Find where the given text appears and provide that cell's center as (X, Y) coordinate. 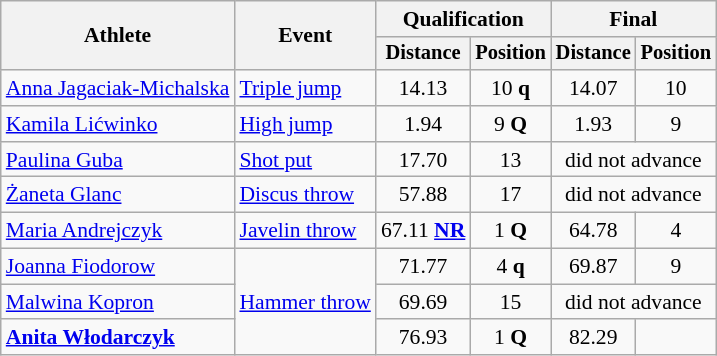
Hammer throw (304, 302)
Maria Andrejczyk (118, 231)
Anita Włodarczyk (118, 338)
Shot put (304, 160)
10 (676, 88)
Qualification (464, 19)
17 (510, 195)
Joanna Fiodorow (118, 267)
Event (304, 36)
10 q (510, 88)
Kamila Lićwinko (118, 124)
1.94 (423, 124)
High jump (304, 124)
Żaneta Glanc (118, 195)
Anna Jagaciak-Michalska (118, 88)
14.13 (423, 88)
17.70 (423, 160)
Javelin throw (304, 231)
13 (510, 160)
14.07 (594, 88)
Athlete (118, 36)
4 q (510, 267)
Triple jump (304, 88)
Discus throw (304, 195)
64.78 (594, 231)
69.69 (423, 302)
76.93 (423, 338)
Malwina Kopron (118, 302)
4 (676, 231)
9 Q (510, 124)
67.11 NR (423, 231)
15 (510, 302)
Final (634, 19)
1.93 (594, 124)
69.87 (594, 267)
82.29 (594, 338)
71.77 (423, 267)
57.88 (423, 195)
Paulina Guba (118, 160)
